Identify which cell holds the provided text, then report its [X, Y] central coordinate. 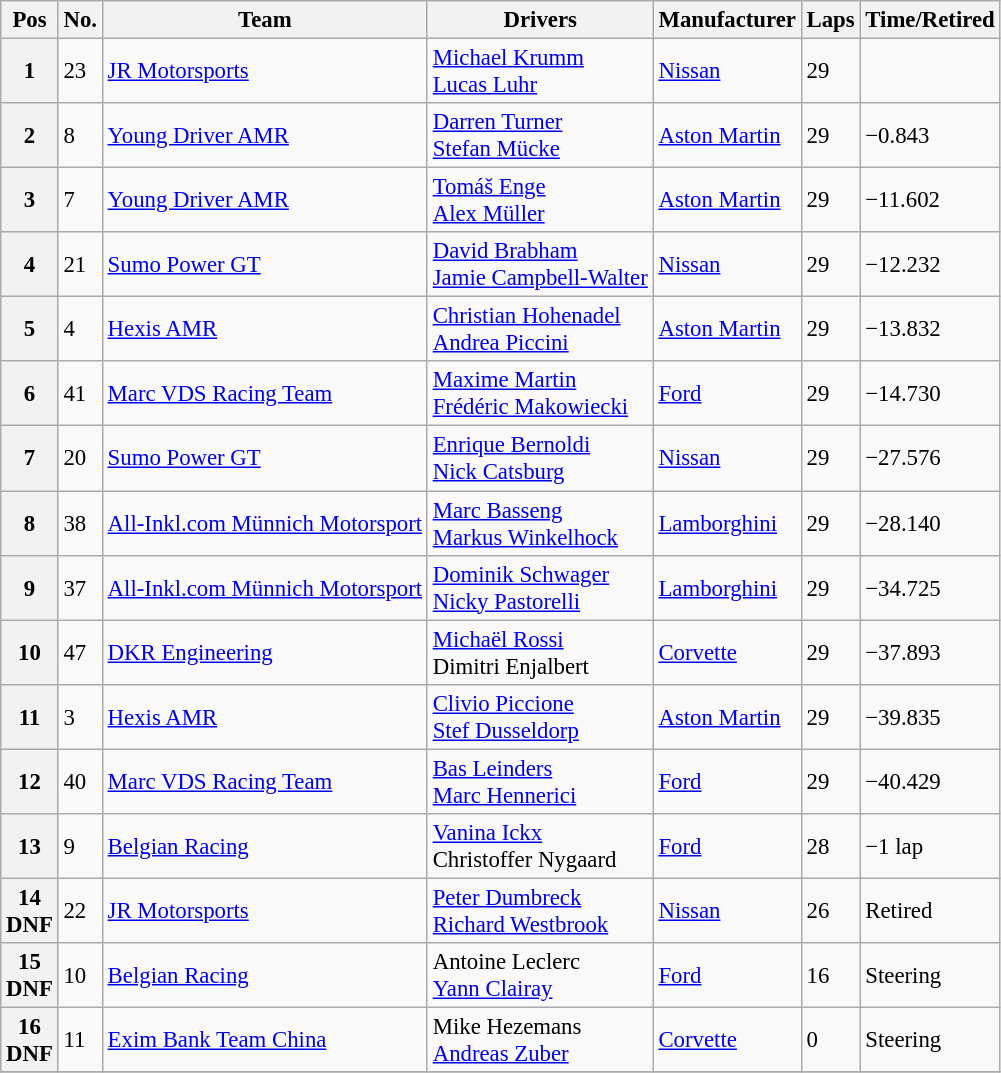
20 [80, 458]
DKR Engineering [264, 652]
−40.429 [930, 782]
Michael Krumm Lucas Luhr [540, 72]
13 [30, 846]
−14.730 [930, 394]
41 [80, 394]
12 [30, 782]
Laps [830, 20]
15DNF [30, 976]
14DNF [30, 910]
Antoine Leclerc Yann Clairay [540, 976]
David Brabham Jamie Campbell-Walter [540, 264]
Dominik Schwager Nicky Pastorelli [540, 588]
1 [30, 72]
23 [80, 72]
Enrique Bernoldi Nick Catsburg [540, 458]
Tomáš Enge Alex Müller [540, 200]
Marc Basseng Markus Winkelhock [540, 524]
−34.725 [930, 588]
Maxime Martin Frédéric Makowiecki [540, 394]
2 [30, 136]
Clivio Piccione Stef Dusseldorp [540, 716]
Team [264, 20]
Retired [930, 910]
No. [80, 20]
−13.832 [930, 330]
−39.835 [930, 716]
38 [80, 524]
−11.602 [930, 200]
5 [30, 330]
−37.893 [930, 652]
−12.232 [930, 264]
Time/Retired [930, 20]
28 [830, 846]
Christian Hohenadel Andrea Piccini [540, 330]
Darren Turner Stefan Mücke [540, 136]
40 [80, 782]
−28.140 [930, 524]
22 [80, 910]
37 [80, 588]
Exim Bank Team China [264, 1040]
26 [830, 910]
Peter Dumbreck Richard Westbrook [540, 910]
21 [80, 264]
16DNF [30, 1040]
6 [30, 394]
Mike Hezemans Andreas Zuber [540, 1040]
Drivers [540, 20]
Michaël Rossi Dimitri Enjalbert [540, 652]
0 [830, 1040]
Bas Leinders Marc Hennerici [540, 782]
47 [80, 652]
Vanina Ickx Christoffer Nygaard [540, 846]
Pos [30, 20]
−27.576 [930, 458]
16 [830, 976]
−0.843 [930, 136]
−1 lap [930, 846]
Manufacturer [727, 20]
